Capture the cell that displays the provided text and extract its (x, y) central coordinate. 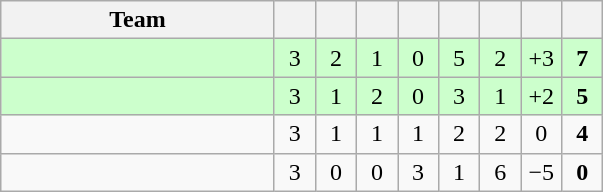
Team (138, 20)
−5 (542, 172)
+3 (542, 58)
4 (582, 134)
6 (500, 172)
7 (582, 58)
+2 (542, 96)
